Scan for the cell matching the given text and deliver its (x, y) coordinate at center. 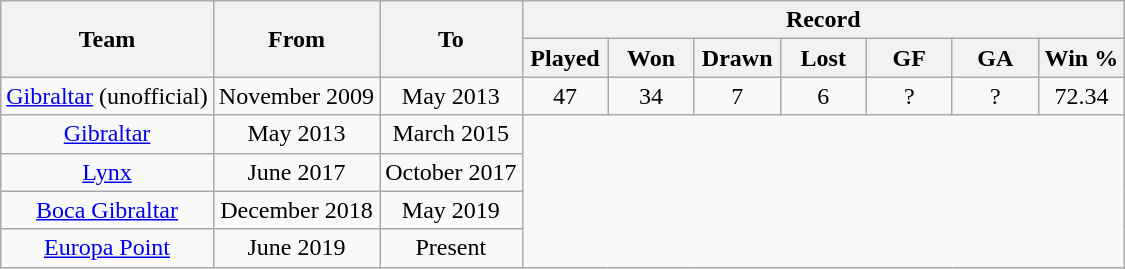
Won (651, 58)
Present (451, 248)
To (451, 39)
Lost (823, 58)
47 (565, 96)
October 2017 (451, 172)
Europa Point (108, 248)
Boca Gibraltar (108, 210)
Gibraltar (108, 134)
June 2019 (296, 248)
May 2019 (451, 210)
November 2009 (296, 96)
From (296, 39)
Win % (1081, 58)
34 (651, 96)
7 (737, 96)
Record (823, 20)
March 2015 (451, 134)
6 (823, 96)
72.34 (1081, 96)
GF (909, 58)
Team (108, 39)
Played (565, 58)
Lynx (108, 172)
December 2018 (296, 210)
Gibraltar (unofficial) (108, 96)
Drawn (737, 58)
GA (995, 58)
June 2017 (296, 172)
